Return the (X, Y) coordinate for the center point of the cell that contains the specified text.  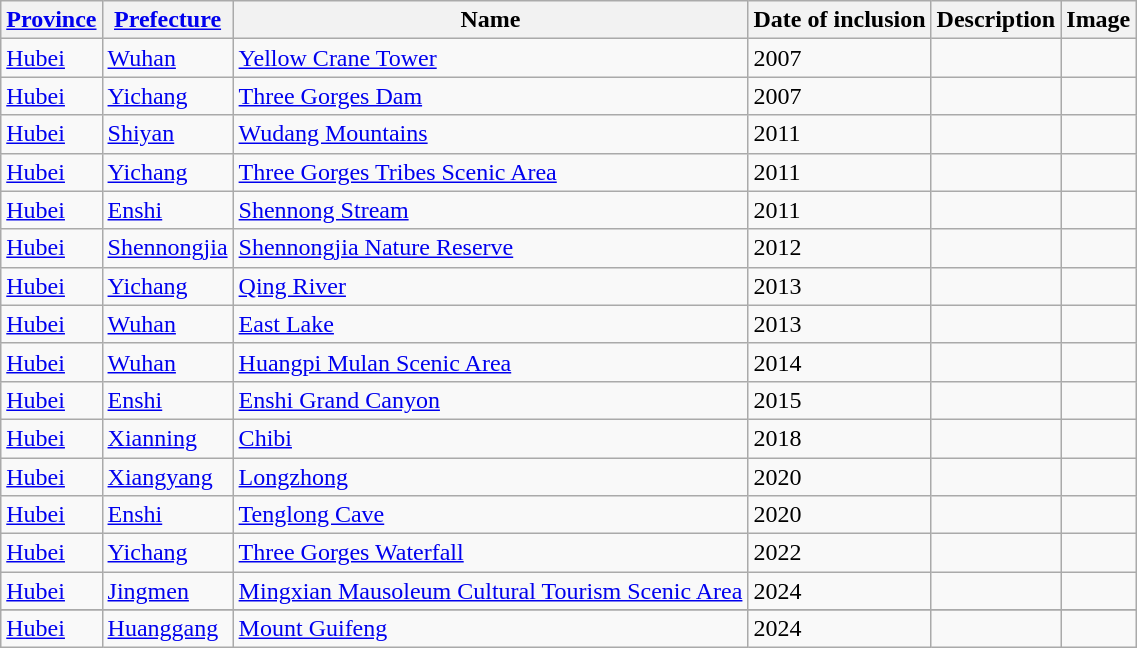
Longzhong (490, 477)
Jingmen (168, 591)
Shennongjia (168, 248)
East Lake (490, 324)
Mount Guifeng (490, 629)
Shiyan (168, 134)
Three Gorges Waterfall (490, 553)
Shennongjia Nature Reserve (490, 248)
Enshi Grand Canyon (490, 400)
Image (1098, 20)
Description (996, 20)
Yellow Crane Tower (490, 58)
2015 (840, 400)
Date of inclusion (840, 20)
2018 (840, 438)
Mingxian Mausoleum Cultural Tourism Scenic Area (490, 591)
Province (52, 20)
Xianning (168, 438)
Chibi (490, 438)
Wudang Mountains (490, 134)
Tenglong Cave (490, 515)
Three Gorges Dam (490, 96)
2012 (840, 248)
Huangpi Mulan Scenic Area (490, 362)
2022 (840, 553)
Three Gorges Tribes Scenic Area (490, 172)
Shennong Stream (490, 210)
Huanggang (168, 629)
Qing River (490, 286)
Xiangyang (168, 477)
2014 (840, 362)
Prefecture (168, 20)
Name (490, 20)
